Determine the [X, Y] coordinate at the center of the cell enclosing the given text.  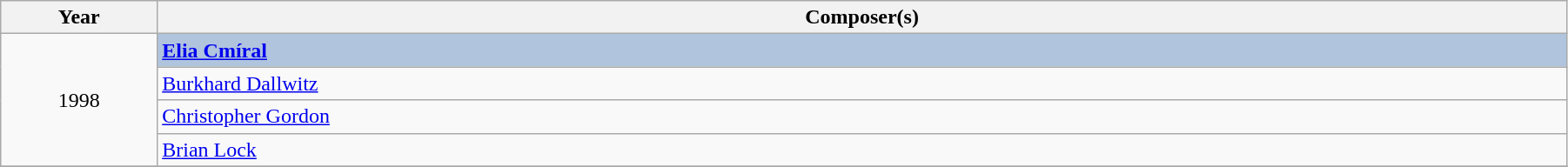
Burkhard Dallwitz [862, 83]
1998 [79, 100]
Composer(s) [862, 17]
Elia Cmíral [862, 50]
Year [79, 17]
Brian Lock [862, 150]
Christopher Gordon [862, 117]
